For the text-containing cell, return its midpoint in [x, y] coordinate format. 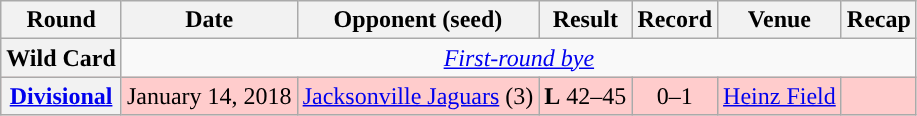
Venue [780, 20]
Round [62, 20]
L 42–45 [586, 96]
Recap [878, 20]
January 14, 2018 [209, 96]
Date [209, 20]
Heinz Field [780, 96]
First-round bye [518, 58]
Opponent (seed) [418, 20]
0–1 [675, 96]
Wild Card [62, 58]
Record [675, 20]
Jacksonville Jaguars (3) [418, 96]
Result [586, 20]
Divisional [62, 96]
